Output the (X, Y) coordinate of the center of the cell containing the given text.  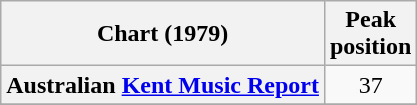
Australian Kent Music Report (163, 85)
37 (370, 85)
Chart (1979) (163, 34)
Peakposition (370, 34)
